Extract the [X, Y] coordinate from the center of the cell holding the provided text.  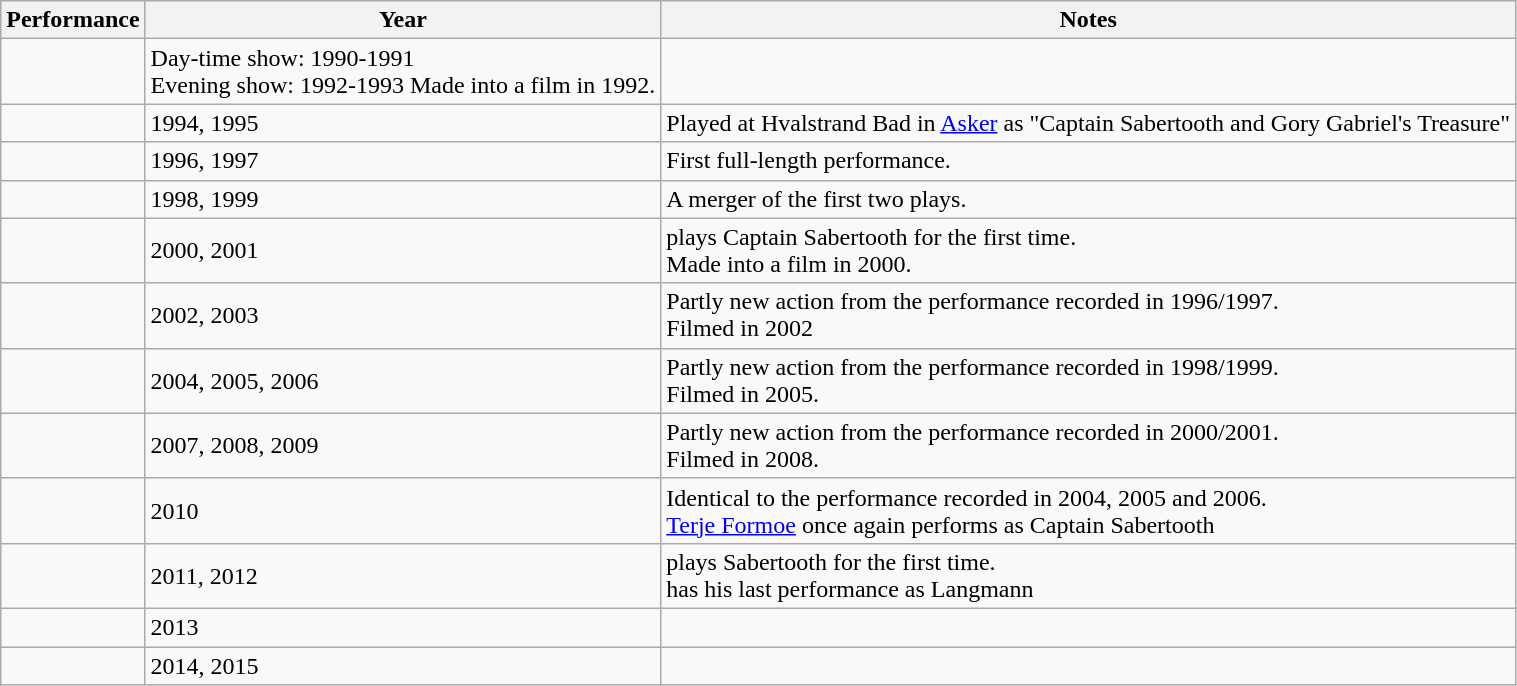
1996, 1997 [403, 161]
Day-time show: 1990-1991Evening show: 1992-1993 Made into a film in 1992. [403, 72]
Partly new action from the performance recorded in 1996/1997.Filmed in 2002 [1088, 316]
Partly new action from the performance recorded in 1998/1999.Filmed in 2005. [1088, 380]
2002, 2003 [403, 316]
2013 [403, 627]
2004, 2005, 2006 [403, 380]
A merger of the first two plays. [1088, 199]
2007, 2008, 2009 [403, 446]
2011, 2012 [403, 576]
Partly new action from the performance recorded in 2000/2001.Filmed in 2008. [1088, 446]
2014, 2015 [403, 665]
Year [403, 20]
2000, 2001 [403, 250]
First full-length performance. [1088, 161]
Identical to the performance recorded in 2004, 2005 and 2006.Terje Formoe once again performs as Captain Sabertooth [1088, 510]
1998, 1999 [403, 199]
Notes [1088, 20]
Performance [73, 20]
Played at Hvalstrand Bad in Asker as "Captain Sabertooth and Gory Gabriel's Treasure" [1088, 123]
plays Sabertooth for the first time. has his last performance as Langmann [1088, 576]
plays Captain Sabertooth for the first time.Made into a film in 2000. [1088, 250]
1994, 1995 [403, 123]
2010 [403, 510]
